Identify which cell holds the provided text, then report its [X, Y] central coordinate. 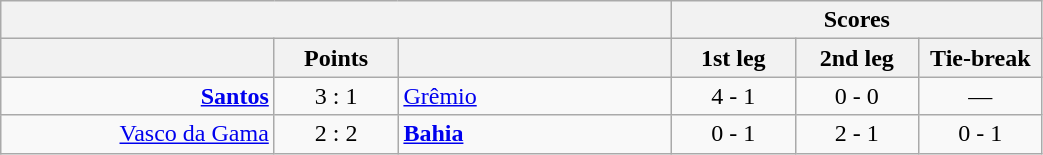
1st leg [733, 58]
Bahia [535, 134]
2nd leg [857, 58]
3 : 1 [336, 96]
Scores [856, 20]
2 - 1 [857, 134]
Santos [138, 96]
0 - 0 [857, 96]
Grêmio [535, 96]
4 - 1 [733, 96]
Points [336, 58]
— [981, 96]
Tie-break [981, 58]
Vasco da Gama [138, 134]
2 : 2 [336, 134]
